Detect which cell encompasses the target text, then output its (x, y) center coordinate. 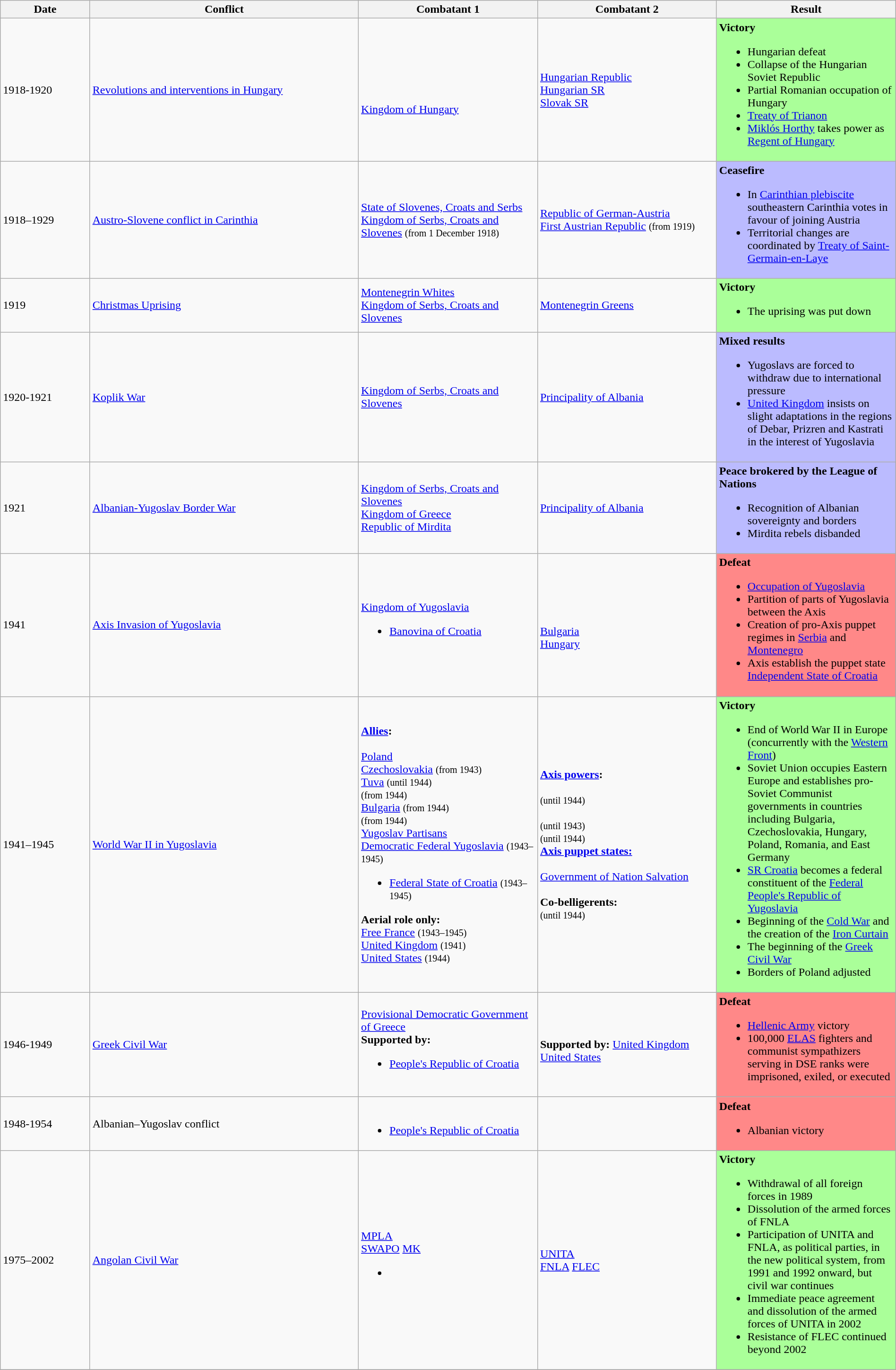
DefeatAlbanian victory (806, 1123)
DefeatHellenic Army victory100,000 ELAS fighters and communist sympathizers serving in DSE ranks were imprisoned, exiled, or executed (806, 1045)
State of Slovenes, Croats and Serbs Kingdom of Serbs, Croats and Slovenes (from 1 December 1918) (448, 220)
1946-1949 (45, 1045)
Hungarian Republic Hungarian SR Slovak SR (627, 90)
1948-1954 (45, 1123)
Albanian–Yugoslav conflict (224, 1123)
1975–2002 (45, 1260)
World War II in Yugoslavia (224, 844)
1918–1929 (45, 220)
1941 (45, 625)
Republic of German-Austria First Austrian Republic (from 1919) (627, 220)
Bulgaria Hungary (627, 625)
UNITA FNLA FLEC (627, 1260)
1920-1921 (45, 397)
Date (45, 9)
Koplik War (224, 397)
Montenegrin Greens (627, 305)
Peace brokered by the League of NationsRecognition of Albanian sovereignty and bordersMirdita rebels disbanded (806, 508)
Austro-Slovene conflict in Carinthia (224, 220)
Kingdom of Yugoslavia Banovina of Croatia (448, 625)
People's Republic of Croatia (448, 1123)
Albanian-Yugoslav Border War (224, 508)
1919 (45, 305)
MPLA SWAPO MK (448, 1260)
Combatant 2 (627, 9)
Axis powers: (until 1944) (until 1943) (until 1944)Axis puppet states: Government of Nation SalvationCo-belligerents: (until 1944) (627, 844)
Kingdom of Serbs, Croats and Slovenes Kingdom of Greece Republic of Mirdita (448, 508)
Angolan Civil War (224, 1260)
Conflict (224, 9)
Kingdom of Hungary (448, 90)
Result (806, 9)
1921 (45, 508)
Supported by: United Kingdom United States (627, 1045)
Revolutions and interventions in Hungary (224, 90)
VictoryThe uprising was put down (806, 305)
Provisional Democratic Government of GreeceSupported by: People's Republic of Croatia (448, 1045)
Greek Civil War (224, 1045)
1941–1945 (45, 844)
Axis Invasion of Yugoslavia (224, 625)
Combatant 1 (448, 9)
1918-1920 (45, 90)
Kingdom of Serbs, Croats and Slovenes (448, 397)
Montenegrin Whites Kingdom of Serbs, Croats and Slovenes (448, 305)
Christmas Uprising (224, 305)
